Scan for the cell matching the given text and deliver its (x, y) coordinate at center. 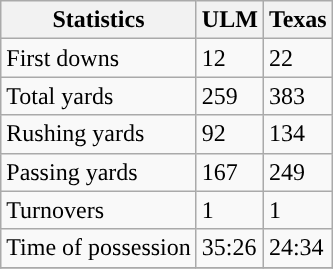
Texas (298, 20)
167 (230, 172)
Statistics (99, 20)
Time of possession (99, 248)
259 (230, 96)
24:34 (298, 248)
ULM (230, 20)
Total yards (99, 96)
92 (230, 134)
Passing yards (99, 172)
249 (298, 172)
134 (298, 134)
35:26 (230, 248)
383 (298, 96)
First downs (99, 58)
Rushing yards (99, 134)
12 (230, 58)
22 (298, 58)
Turnovers (99, 210)
